Pinpoint the cell where the given text exists, returning its [x, y] midpoint coordinate. 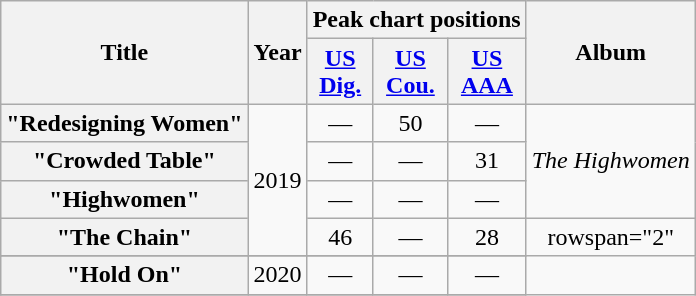
USAAA [488, 72]
The Highwomen [610, 161]
2019 [278, 180]
Album [610, 52]
"Redesigning Women" [124, 123]
"Highwomen" [124, 199]
2020 [278, 275]
USDig. [340, 72]
"Crowded Table" [124, 161]
Peak chart positions [416, 20]
"The Chain" [124, 237]
rowspan="2" [610, 237]
50 [410, 123]
"Hold On" [124, 275]
Title [124, 52]
46 [340, 237]
Year [278, 52]
USCou. [410, 72]
31 [488, 161]
28 [488, 237]
